Pinpoint the cell where the given text exists, returning its (x, y) midpoint coordinate. 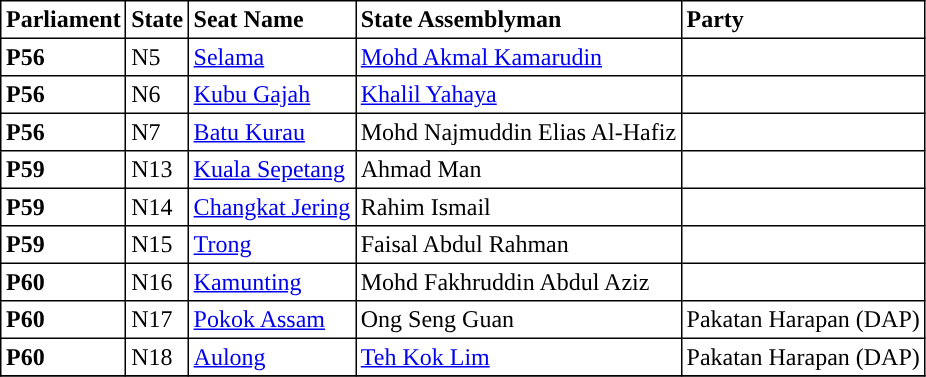
Aulong (272, 357)
Ong Seng Guan (519, 320)
Faisal Abdul Rahman (519, 245)
Teh Kok Lim (519, 357)
Kamunting (272, 282)
Rahim Ismail (519, 207)
N15 (157, 245)
N7 (157, 132)
N18 (157, 357)
Kubu Gajah (272, 95)
Mohd Fakhruddin Abdul Aziz (519, 282)
Parliament (64, 20)
N6 (157, 95)
Selama (272, 57)
Batu Kurau (272, 132)
Trong (272, 245)
N5 (157, 57)
State Assemblyman (519, 20)
Changkat Jering (272, 207)
N14 (157, 207)
N13 (157, 170)
N16 (157, 282)
Khalil Yahaya (519, 95)
Party (803, 20)
Kuala Sepetang (272, 170)
State (157, 20)
Mohd Najmuddin Elias Al-Hafiz (519, 132)
Mohd Akmal Kamarudin (519, 57)
Ahmad Man (519, 170)
Pokok Assam (272, 320)
Seat Name (272, 20)
N17 (157, 320)
